Return the [X, Y] coordinate for the center point of the cell that contains the specified text.  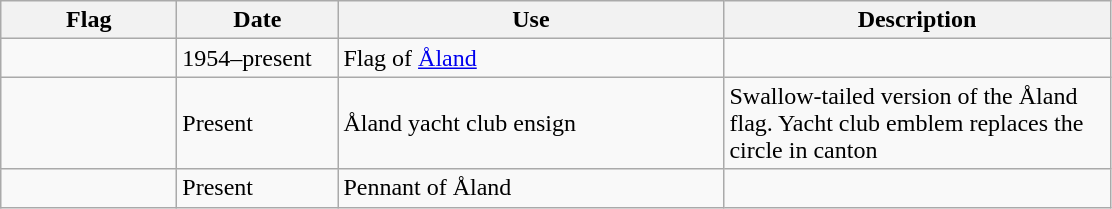
Flag [89, 20]
1954–present [258, 58]
Flag of Åland [531, 58]
Date [258, 20]
Pennant of Åland [531, 188]
Description [917, 20]
Use [531, 20]
Swallow-tailed version of the Åland flag. Yacht club emblem replaces the circle in canton [917, 123]
Åland yacht club ensign [531, 123]
